Scan for the cell matching the given text and deliver its (x, y) coordinate at center. 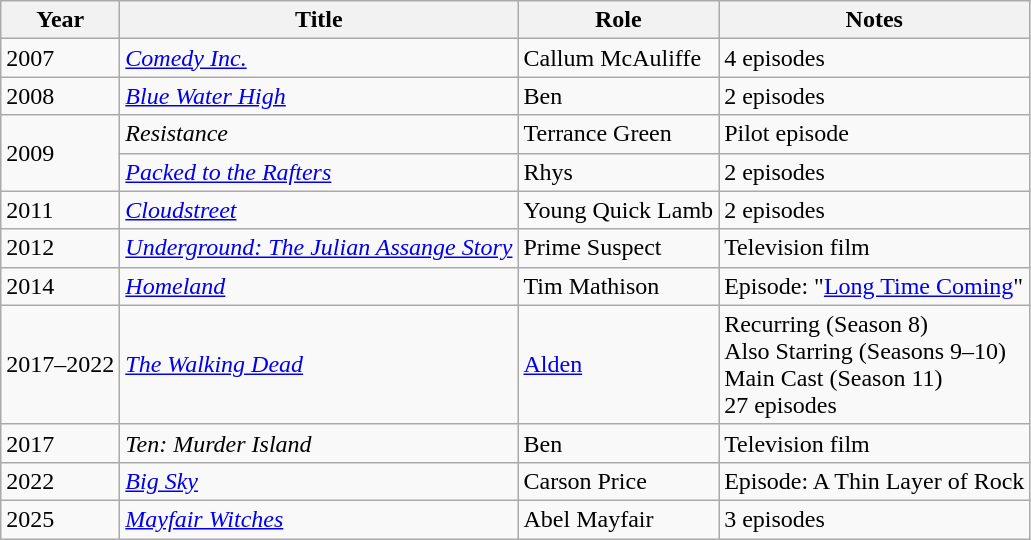
Year (60, 20)
Big Sky (319, 481)
Prime Suspect (618, 248)
Role (618, 20)
Callum McAuliffe (618, 58)
Cloudstreet (319, 210)
Tim Mathison (618, 286)
3 episodes (874, 519)
Ten: Murder Island (319, 443)
4 episodes (874, 58)
Blue Water High (319, 96)
2012 (60, 248)
Notes (874, 20)
Young Quick Lamb (618, 210)
2022 (60, 481)
Resistance (319, 134)
2014 (60, 286)
2017–2022 (60, 364)
Carson Price (618, 481)
Alden (618, 364)
Pilot episode (874, 134)
2011 (60, 210)
Abel Mayfair (618, 519)
2008 (60, 96)
2017 (60, 443)
Comedy Inc. (319, 58)
Title (319, 20)
Terrance Green (618, 134)
The Walking Dead (319, 364)
2007 (60, 58)
Recurring (Season 8)Also Starring (Seasons 9–10)Main Cast (Season 11)27 episodes (874, 364)
Mayfair Witches (319, 519)
Episode: "Long Time Coming" (874, 286)
Packed to the Rafters (319, 172)
Underground: The Julian Assange Story (319, 248)
2025 (60, 519)
Homeland (319, 286)
2009 (60, 153)
Episode: A Thin Layer of Rock (874, 481)
Rhys (618, 172)
